Detect which cell encompasses the target text, then output its [x, y] center coordinate. 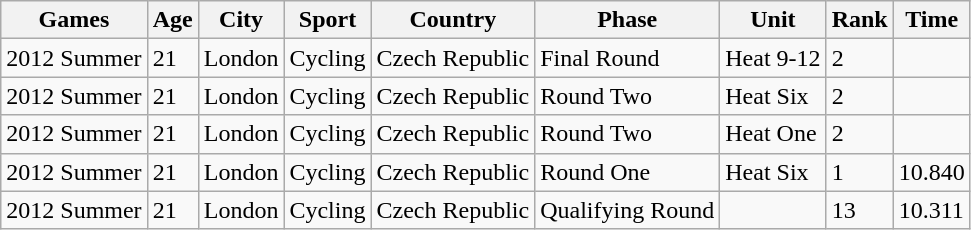
1 [860, 172]
10.840 [932, 172]
Qualifying Round [628, 210]
Rank [860, 20]
Sport [328, 20]
City [241, 20]
Final Round [628, 58]
Country [453, 20]
Games [74, 20]
10.311 [932, 210]
Age [172, 20]
Time [932, 20]
13 [860, 210]
Heat 9-12 [773, 58]
Round One [628, 172]
Heat One [773, 134]
Phase [628, 20]
Unit [773, 20]
